Scan for the cell matching the given text and deliver its (X, Y) coordinate at center. 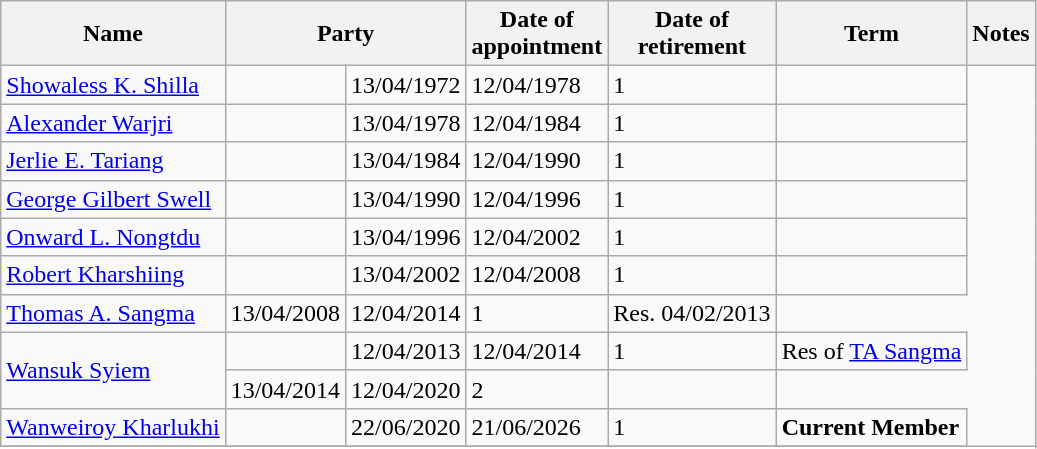
Name (113, 34)
Notes (1001, 34)
13/04/1996 (406, 237)
Onward L. Nongtdu (113, 237)
Showaless K. Shilla (113, 85)
12/04/2002 (537, 237)
Alexander Warjri (113, 123)
Date ofretirement (692, 34)
13/04/1972 (406, 85)
Term (872, 34)
12/04/1996 (537, 199)
22/06/2020 (406, 427)
12/04/2008 (537, 275)
Wanweiroy Kharlukhi (113, 427)
13/04/2008 (285, 313)
Current Member (872, 427)
Party (346, 34)
21/06/2026 (537, 427)
2 (537, 389)
Date ofappointment (537, 34)
13/04/1978 (406, 123)
George Gilbert Swell (113, 199)
13/04/2002 (406, 275)
13/04/2014 (285, 389)
Res. 04/02/2013 (692, 313)
Robert Kharshiing (113, 275)
13/04/1984 (406, 161)
12/04/2013 (406, 351)
Thomas A. Sangma (113, 313)
12/04/1978 (537, 85)
12/04/1990 (537, 161)
Res of TA Sangma (872, 351)
Jerlie E. Tariang (113, 161)
12/04/1984 (537, 123)
Wansuk Syiem (113, 370)
13/04/1990 (406, 199)
12/04/2020 (406, 389)
